Pinpoint the cell where the given text exists, returning its [X, Y] midpoint coordinate. 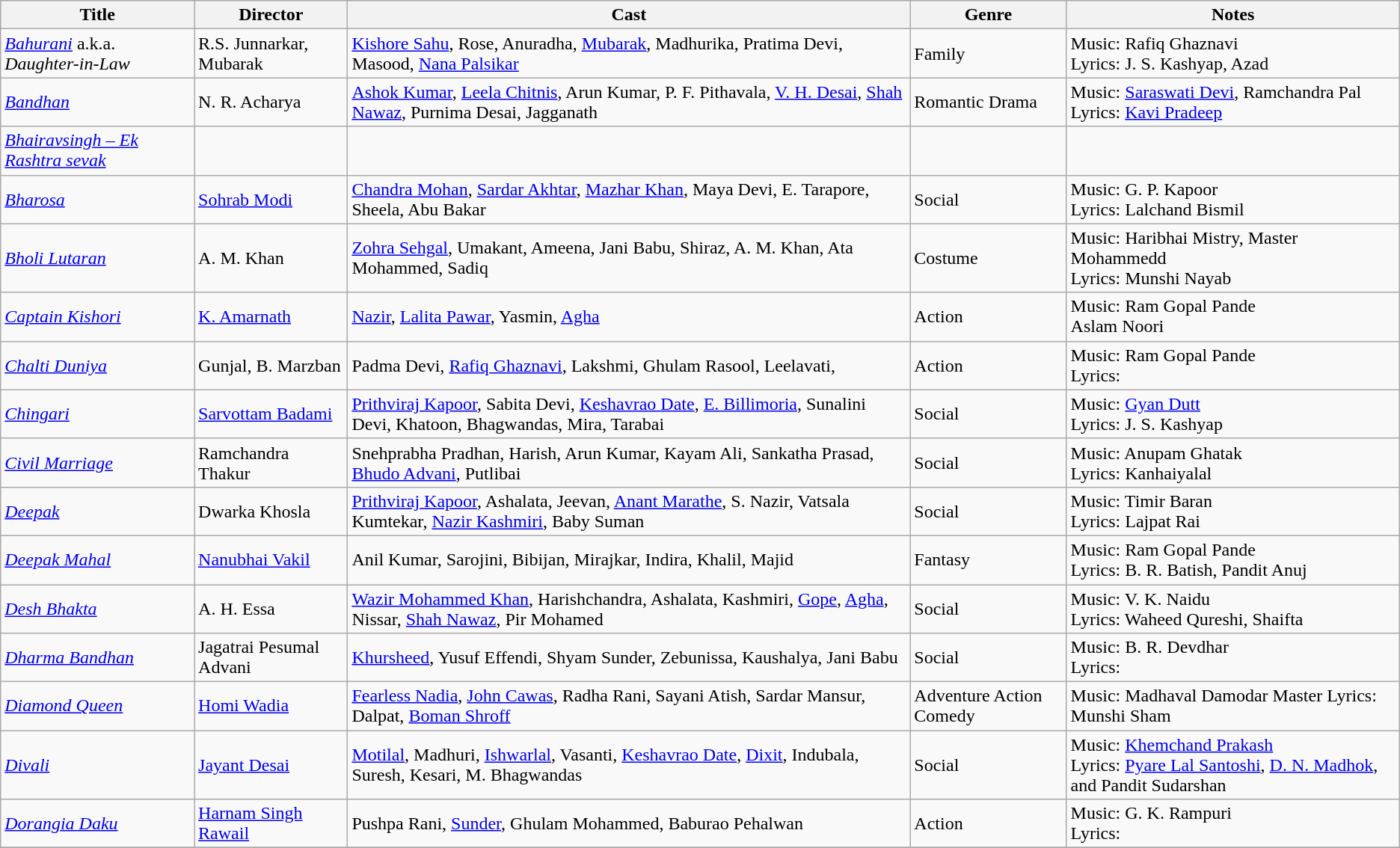
Kishore Sahu, Rose, Anuradha, Mubarak, Madhurika, Pratima Devi, Masood, Nana Palsikar [629, 54]
Dharma Bandhan [97, 658]
Motilal, Madhuri, Ishwarlal, Vasanti, Keshavrao Date, Dixit, Indubala, Suresh, Kesari, M. Bhagwandas [629, 765]
Prithviraj Kapoor, Sabita Devi, Keshavrao Date, E. Billimoria, Sunalini Devi, Khatoon, Bhagwandas, Mira, Tarabai [629, 414]
Fearless Nadia, John Cawas, Radha Rani, Sayani Atish, Sardar Mansur, Dalpat, Boman Shroff [629, 706]
Bandhan [97, 102]
Captain Kishori [97, 317]
Desh Bhakta [97, 609]
Prithviraj Kapoor, Ashalata, Jeevan, Anant Marathe, S. Nazir, Vatsala Kumtekar, Nazir Kashmiri, Baby Suman [629, 511]
A. M. Khan [271, 258]
Gunjal, B. Marzban [271, 365]
Costume [989, 258]
Chingari [97, 414]
Deepak [97, 511]
Diamond Queen [97, 706]
Music: Ram Gopal PandeLyrics: [1232, 365]
Cast [629, 15]
N. R. Acharya [271, 102]
Chandra Mohan, Sardar Akhtar, Mazhar Khan, Maya Devi, E. Tarapore, Sheela, Abu Bakar [629, 199]
Ashok Kumar, Leela Chitnis, Arun Kumar, P. F. Pithavala, V. H. Desai, Shah Nawaz, Purnima Desai, Jagganath [629, 102]
Bholi Lutaran [97, 258]
Music: G. P. KapoorLyrics: Lalchand Bismil [1232, 199]
Bharosa [97, 199]
Music: Ram Gopal PandeAslam Noori [1232, 317]
Wazir Mohammed Khan, Harishchandra, Ashalata, Kashmiri, Gope, Agha, Nissar, Shah Nawaz, Pir Mohamed [629, 609]
Khursheed, Yusuf Effendi, Shyam Sunder, Zebunissa, Kaushalya, Jani Babu [629, 658]
A. H. Essa [271, 609]
Zohra Sehgal, Umakant, Ameena, Jani Babu, Shiraz, A. M. Khan, Ata Mohammed, Sadiq [629, 258]
Pushpa Rani, Sunder, Ghulam Mohammed, Baburao Pehalwan [629, 824]
Music: Saraswati Devi, Ramchandra PalLyrics: Kavi Pradeep [1232, 102]
Romantic Drama [989, 102]
Nanubhai Vakil [271, 559]
Music: Haribhai Mistry, Master Mohammedd Lyrics: Munshi Nayab [1232, 258]
Title [97, 15]
Harnam Singh Rawail [271, 824]
Fantasy [989, 559]
K. Amarnath [271, 317]
Director [271, 15]
Notes [1232, 15]
Music: V. K. Naidu Lyrics: Waheed Qureshi, Shaifta [1232, 609]
Dorangia Daku [97, 824]
R.S. Junnarkar, Mubarak [271, 54]
Bahurani a.k.a. Daughter-in-Law [97, 54]
Jagatrai Pesumal Advani [271, 658]
Deepak Mahal [97, 559]
Nazir, Lalita Pawar, Yasmin, Agha [629, 317]
Jayant Desai [271, 765]
Music: Rafiq GhaznaviLyrics: J. S. Kashyap, Azad [1232, 54]
Sohrab Modi [271, 199]
Music: Madhaval Damodar Master Lyrics: Munshi Sham [1232, 706]
Music: Timir BaranLyrics: Lajpat Rai [1232, 511]
Snehprabha Pradhan, Harish, Arun Kumar, Kayam Ali, Sankatha Prasad, Bhudo Advani, Putlibai [629, 462]
Divali [97, 765]
Dwarka Khosla [271, 511]
Music: Gyan DuttLyrics: J. S. Kashyap [1232, 414]
Music: B. R. DevdharLyrics: [1232, 658]
Ramchandra Thakur [271, 462]
Family [989, 54]
Chalti Duniya [97, 365]
Sarvottam Badami [271, 414]
Music: G. K. RampuriLyrics: [1232, 824]
Civil Marriage [97, 462]
Homi Wadia [271, 706]
Anil Kumar, Sarojini, Bibijan, Mirajkar, Indira, Khalil, Majid [629, 559]
Adventure Action Comedy [989, 706]
Padma Devi, Rafiq Ghaznavi, Lakshmi, Ghulam Rasool, Leelavati, [629, 365]
Genre [989, 15]
Music: Ram Gopal PandeLyrics: B. R. Batish, Pandit Anuj [1232, 559]
Music: Khemchand PrakashLyrics: Pyare Lal Santoshi, D. N. Madhok, and Pandit Sudarshan [1232, 765]
Music: Anupam GhatakLyrics: Kanhaiyalal [1232, 462]
Bhairavsingh – Ek Rashtra sevak [97, 151]
